Capture the cell that displays the provided text and extract its [x, y] central coordinate. 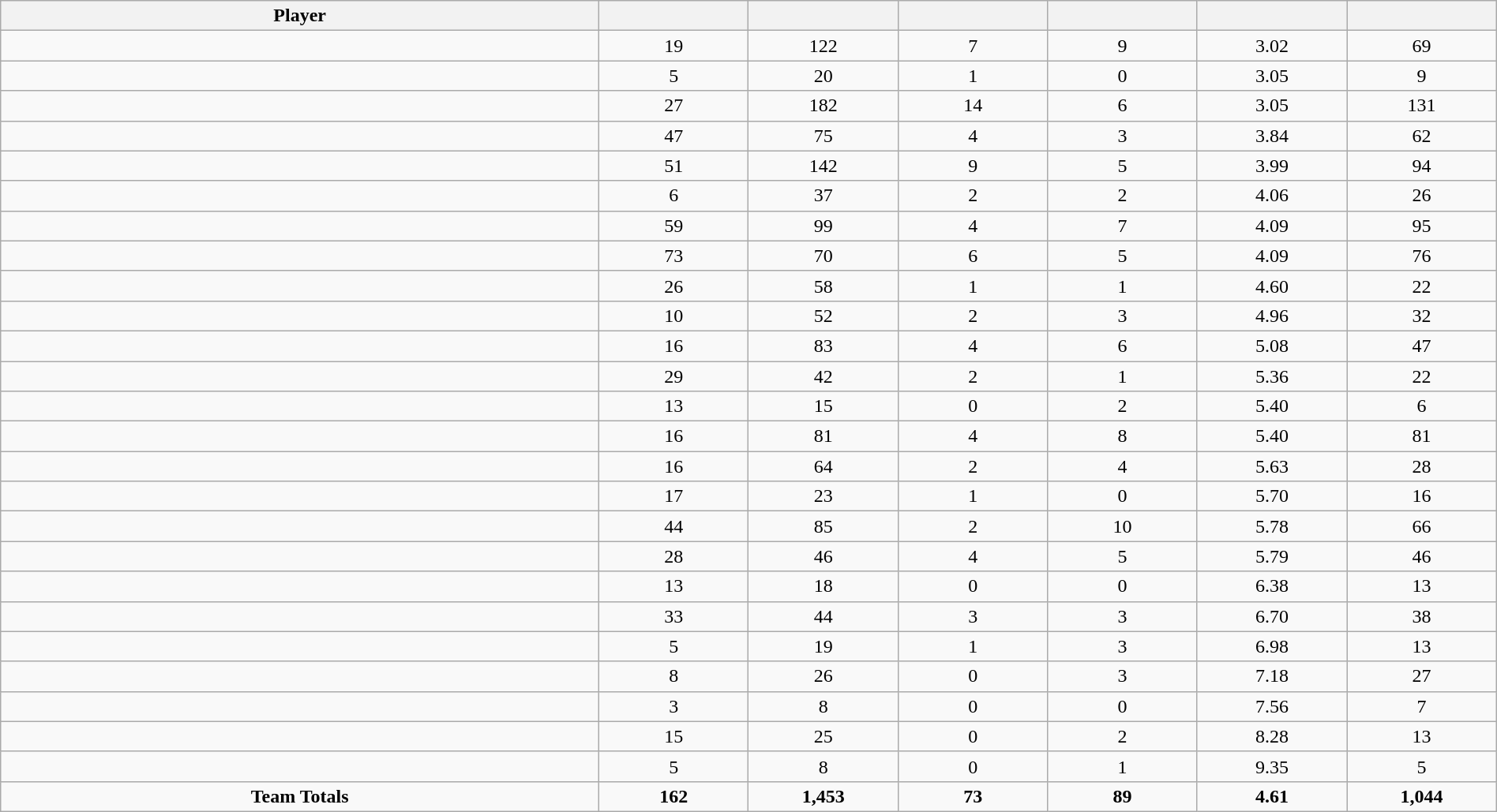
6.38 [1271, 586]
7.56 [1271, 706]
Team Totals [300, 796]
58 [823, 286]
142 [823, 166]
51 [674, 166]
122 [823, 46]
7.18 [1271, 676]
5.70 [1271, 496]
69 [1421, 46]
17 [674, 496]
33 [674, 616]
162 [674, 796]
4.06 [1271, 196]
70 [823, 256]
52 [823, 316]
20 [823, 76]
6.70 [1271, 616]
32 [1421, 316]
94 [1421, 166]
6.98 [1271, 646]
1,044 [1421, 796]
182 [823, 106]
5.79 [1271, 556]
59 [674, 226]
75 [823, 136]
66 [1421, 526]
85 [823, 526]
38 [1421, 616]
14 [973, 106]
64 [823, 466]
42 [823, 376]
8.28 [1271, 736]
95 [1421, 226]
3.99 [1271, 166]
5.63 [1271, 466]
5.36 [1271, 376]
99 [823, 226]
131 [1421, 106]
4.61 [1271, 796]
4.60 [1271, 286]
4.96 [1271, 316]
3.02 [1271, 46]
Player [300, 16]
1,453 [823, 796]
5.78 [1271, 526]
76 [1421, 256]
83 [823, 346]
5.08 [1271, 346]
62 [1421, 136]
29 [674, 376]
25 [823, 736]
3.84 [1271, 136]
89 [1123, 796]
9.35 [1271, 766]
23 [823, 496]
18 [823, 586]
37 [823, 196]
